Return (x, y) of the center of cell containing provided text 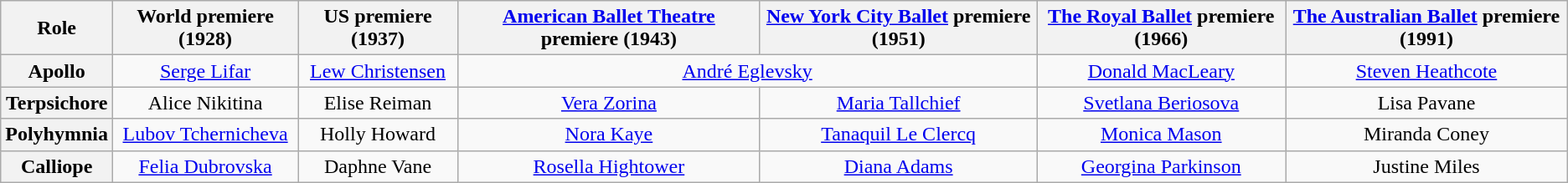
New York City Ballet premiere (1951) (898, 28)
Lubov Tchernicheva (206, 135)
Role (57, 28)
Felia Dubrovska (206, 166)
Georgina Parkinson (1161, 166)
The Australian Ballet premiere (1991) (1427, 28)
US premiere (1937) (379, 28)
Alice Nikitina (206, 103)
Nora Kaye (608, 135)
Monica Mason (1161, 135)
American Ballet Theatre premiere (1943) (608, 28)
World premiere (1928) (206, 28)
Diana Adams (898, 166)
Terpsichore (57, 103)
Donald MacLeary (1161, 71)
Vera Zorina (608, 103)
Lew Christensen (379, 71)
Lisa Pavane (1427, 103)
Apollo (57, 71)
Daphne Vane (379, 166)
André Eglevsky (747, 71)
Svetlana Beriosova (1161, 103)
The Royal Ballet premiere (1966) (1161, 28)
Calliope (57, 166)
Rosella Hightower (608, 166)
Steven Heathcote (1427, 71)
Maria Tallchief (898, 103)
Tanaquil Le Clercq (898, 135)
Holly Howard (379, 135)
Miranda Coney (1427, 135)
Justine Miles (1427, 166)
Serge Lifar (206, 71)
Elise Reiman (379, 103)
Polyhymnia (57, 135)
